Return the [x, y] coordinate for the center point of the cell that contains the specified text.  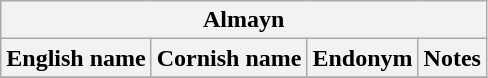
Notes [452, 58]
English name [76, 58]
Endonym [362, 58]
Almayn [244, 20]
Cornish name [229, 58]
